Locate the cell with the specified text and output its (x, y) center coordinate. 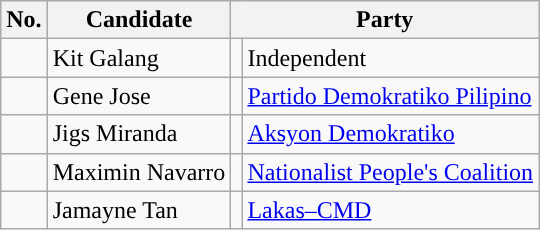
Aksyon Demokratiko (390, 134)
Jigs Miranda (139, 134)
Independent (390, 58)
Candidate (139, 20)
Gene Jose (139, 96)
Nationalist People's Coalition (390, 172)
Maximin Navarro (139, 172)
Partido Demokratiko Pilipino (390, 96)
Lakas–CMD (390, 210)
Party (385, 20)
Jamayne Tan (139, 210)
No. (24, 20)
Kit Galang (139, 58)
